Scan for the cell matching the given text and deliver its [X, Y] coordinate at center. 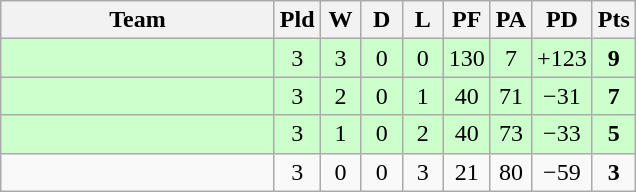
−31 [562, 96]
9 [614, 58]
Pld [297, 20]
Pts [614, 20]
80 [510, 172]
W [340, 20]
21 [466, 172]
73 [510, 134]
5 [614, 134]
−59 [562, 172]
PA [510, 20]
Team [138, 20]
−33 [562, 134]
D [382, 20]
L [422, 20]
PF [466, 20]
+123 [562, 58]
PD [562, 20]
71 [510, 96]
130 [466, 58]
